Pinpoint the cell where the given text exists, returning its (X, Y) midpoint coordinate. 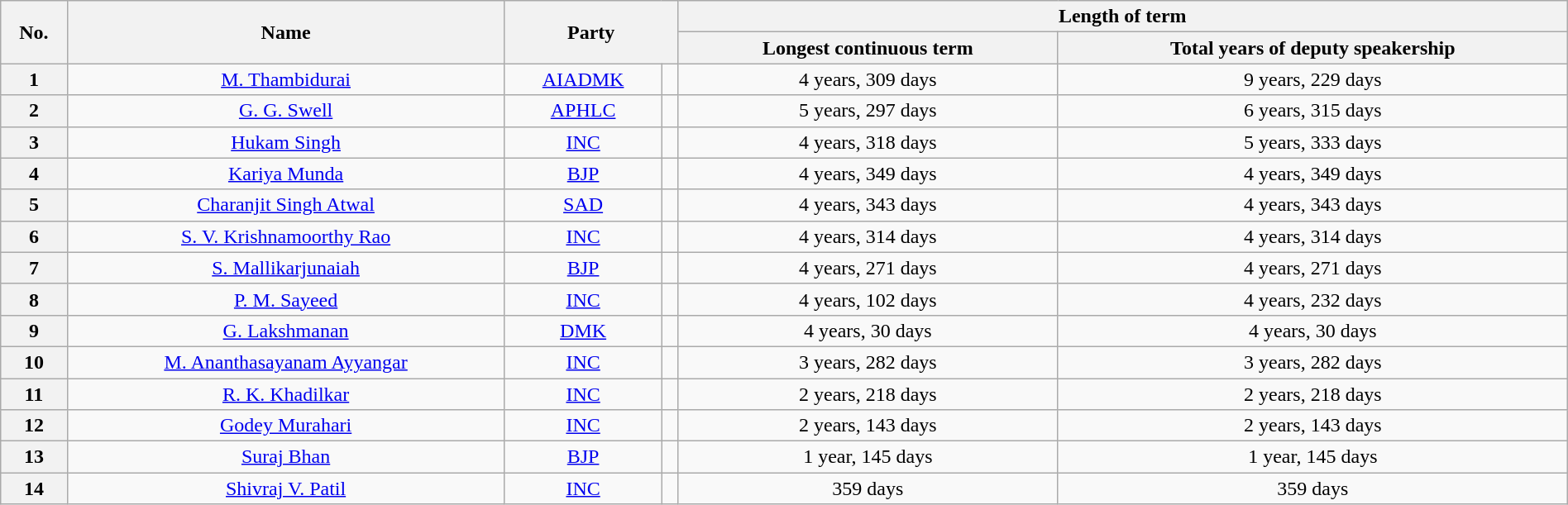
G. G. Swell (286, 111)
Length of term (1122, 17)
SAD (583, 205)
M. Ananthasayanam Ayyangar (286, 362)
3 (34, 142)
Shivraj V. Patil (286, 488)
R. K. Khadilkar (286, 394)
4 years, 232 days (1312, 299)
6 (34, 236)
S. V. Krishnamoorthy Rao (286, 236)
No. (34, 32)
4 years, 102 days (868, 299)
1 (34, 79)
9 (34, 331)
AIADMK (583, 79)
6 years, 315 days (1312, 111)
9 years, 229 days (1312, 79)
11 (34, 394)
Suraj Bhan (286, 457)
Godey Murahari (286, 426)
4 years, 318 days (868, 142)
Name (286, 32)
10 (34, 362)
P. M. Sayeed (286, 299)
Charanjit Singh Atwal (286, 205)
12 (34, 426)
Hukam Singh (286, 142)
4 years, 309 days (868, 79)
S. Mallikarjunaiah (286, 268)
5 (34, 205)
14 (34, 488)
7 (34, 268)
8 (34, 299)
2 (34, 111)
G. Lakshmanan (286, 331)
5 years, 297 days (868, 111)
Longest continuous term (868, 48)
APHLC (583, 111)
5 years, 333 days (1312, 142)
Kariya Munda (286, 174)
DMK (583, 331)
13 (34, 457)
4 (34, 174)
M. Thambidurai (286, 79)
Total years of deputy speakership (1312, 48)
Party (590, 32)
